Capture the cell that displays the provided text and extract its [x, y] central coordinate. 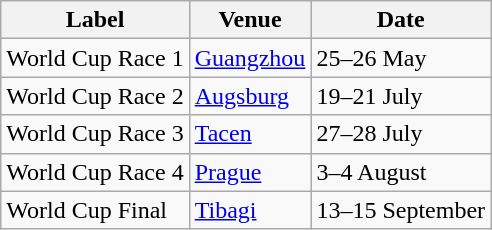
27–28 July [401, 134]
Guangzhou [250, 58]
World Cup Race 2 [95, 96]
Tibagi [250, 210]
Venue [250, 20]
World Cup Race 3 [95, 134]
World Cup Final [95, 210]
World Cup Race 1 [95, 58]
19–21 July [401, 96]
25–26 May [401, 58]
Label [95, 20]
Tacen [250, 134]
World Cup Race 4 [95, 172]
3–4 August [401, 172]
Prague [250, 172]
Date [401, 20]
Augsburg [250, 96]
13–15 September [401, 210]
